Detect which cell encompasses the target text, then output its [x, y] center coordinate. 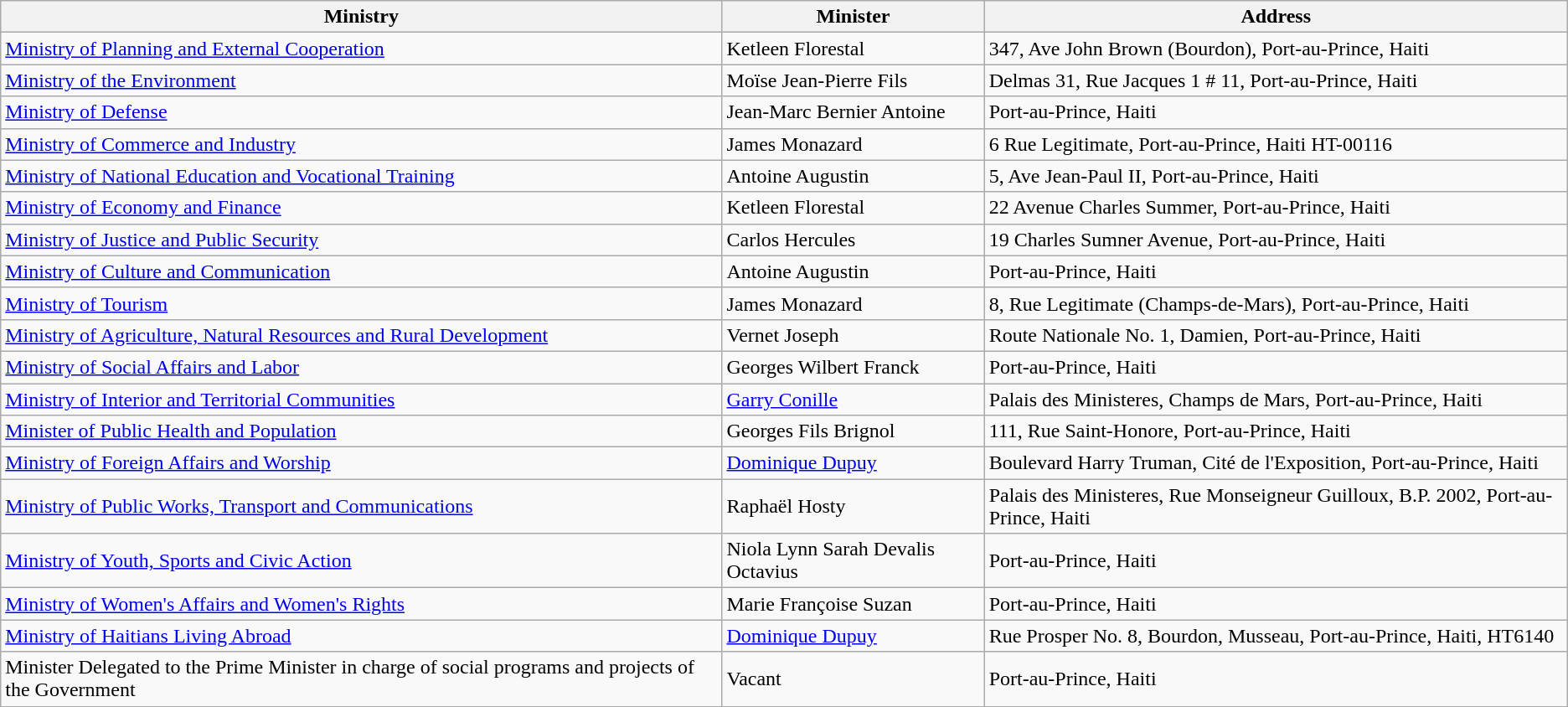
Ministry of Planning and External Cooperation [362, 49]
Ministry of Foreign Affairs and Worship [362, 463]
Vacant [853, 679]
Ministry of Defense [362, 112]
Moïse Jean-Pierre Fils [853, 80]
5, Ave Jean-Paul II, Port-au-Prince, Haiti [1276, 176]
19 Charles Sumner Avenue, Port-au-Prince, Haiti [1276, 240]
Ministry of Justice and Public Security [362, 240]
Ministry of Tourism [362, 303]
Rue Prosper No. 8, Bourdon, Musseau, Port-au-Prince, Haiti, HT6140 [1276, 636]
Georges Fils Brignol [853, 431]
Delmas 31, Rue Jacques 1 # 11, Port-au-Prince, Haiti [1276, 80]
Address [1276, 17]
Ministry of Youth, Sports and Civic Action [362, 561]
Ministry of Economy and Finance [362, 208]
Ministry of Public Works, Transport and Communications [362, 506]
Minister Delegated to the Prime Minister in charge of social programs and projects of the Government [362, 679]
111, Rue Saint-Honore, Port-au-Prince, Haiti [1276, 431]
Palais des Ministeres, Champs de Mars, Port-au-Prince, Haiti [1276, 400]
8, Rue Legitimate (Champs-de-Mars), Port-au-Prince, Haiti [1276, 303]
Vernet Joseph [853, 335]
Ministry of National Education and Vocational Training [362, 176]
Jean-Marc Bernier Antoine [853, 112]
Boulevard Harry Truman, Cité de l'Exposition, Port-au-Prince, Haiti [1276, 463]
Palais des Ministeres, Rue Monseigneur Guilloux, B.P. 2002, Port-au-Prince, Haiti [1276, 506]
Ministry of Culture and Communication [362, 271]
Ministry [362, 17]
Ministry of Interior and Territorial Communities [362, 400]
Ministry of Agriculture, Natural Resources and Rural Development [362, 335]
Carlos Hercules [853, 240]
Ministry of Women's Affairs and Women's Rights [362, 604]
Marie Françoise Suzan [853, 604]
Georges Wilbert Franck [853, 367]
Route Nationale No. 1, Damien, Port-au-Prince, Haiti [1276, 335]
Ministry of Social Affairs and Labor [362, 367]
Garry Conille [853, 400]
347, Ave John Brown (Bourdon), Port-au-Prince, Haiti [1276, 49]
Minister [853, 17]
Ministry of the Environment [362, 80]
Ministry of Haitians Living Abroad [362, 636]
Niola Lynn Sarah Devalis Octavius [853, 561]
22 Avenue Charles Summer, Port-au-Prince, Haiti [1276, 208]
Raphaël Hosty [853, 506]
Ministry of Commerce and Industry [362, 144]
6 Rue Legitimate, Port-au-Prince, Haiti HT-00116 [1276, 144]
Minister of Public Health and Population [362, 431]
